Return the [x, y] coordinate for the center point of the cell that contains the specified text.  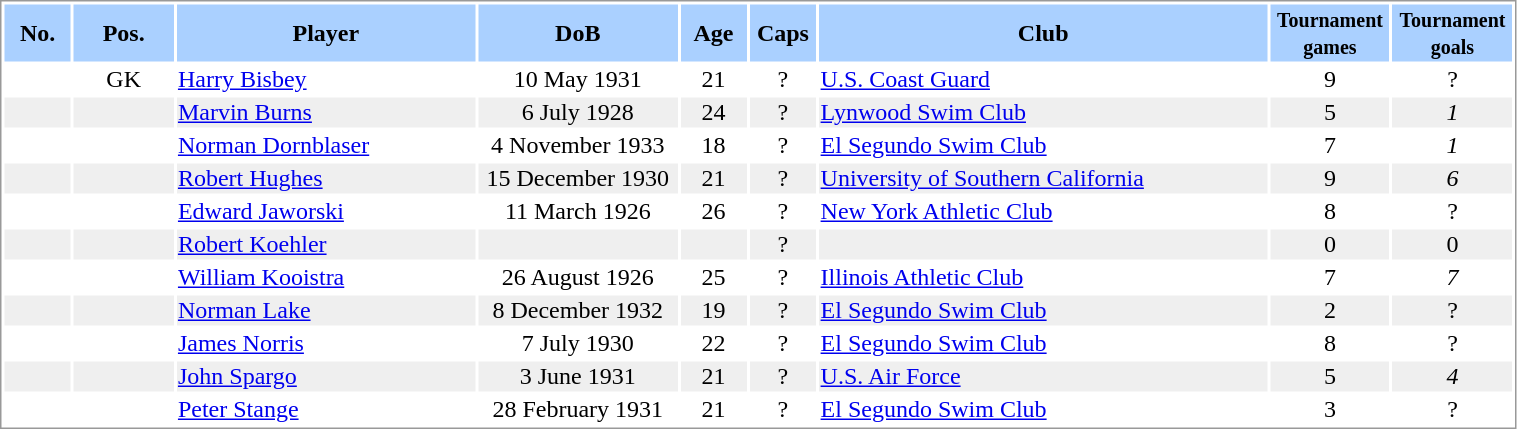
Tournamentgoals [1453, 32]
25 [713, 277]
8 December 1932 [578, 311]
2 [1330, 311]
Marvin Burns [326, 113]
Illinois Athletic Club [1043, 277]
4 November 1933 [578, 145]
24 [713, 113]
7 July 1930 [578, 343]
Norman Dornblaser [326, 145]
James Norris [326, 343]
Tournamentgames [1330, 32]
GK [124, 79]
Robert Hughes [326, 179]
28 February 1931 [578, 409]
U.S. Air Force [1043, 377]
Edward Jaworski [326, 211]
Player [326, 32]
Club [1043, 32]
3 [1330, 409]
Lynwood Swim Club [1043, 113]
Caps [783, 32]
Harry Bisbey [326, 79]
Peter Stange [326, 409]
4 [1453, 377]
U.S. Coast Guard [1043, 79]
Robert Koehler [326, 245]
John Spargo [326, 377]
DoB [578, 32]
University of Southern California [1043, 179]
11 March 1926 [578, 211]
6 July 1928 [578, 113]
10 May 1931 [578, 79]
26 August 1926 [578, 277]
Pos. [124, 32]
18 [713, 145]
No. [37, 32]
6 [1453, 179]
Norman Lake [326, 311]
22 [713, 343]
Age [713, 32]
26 [713, 211]
15 December 1930 [578, 179]
William Kooistra [326, 277]
3 June 1931 [578, 377]
New York Athletic Club [1043, 211]
19 [713, 311]
